Scan for the cell matching the given text and deliver its [X, Y] coordinate at center. 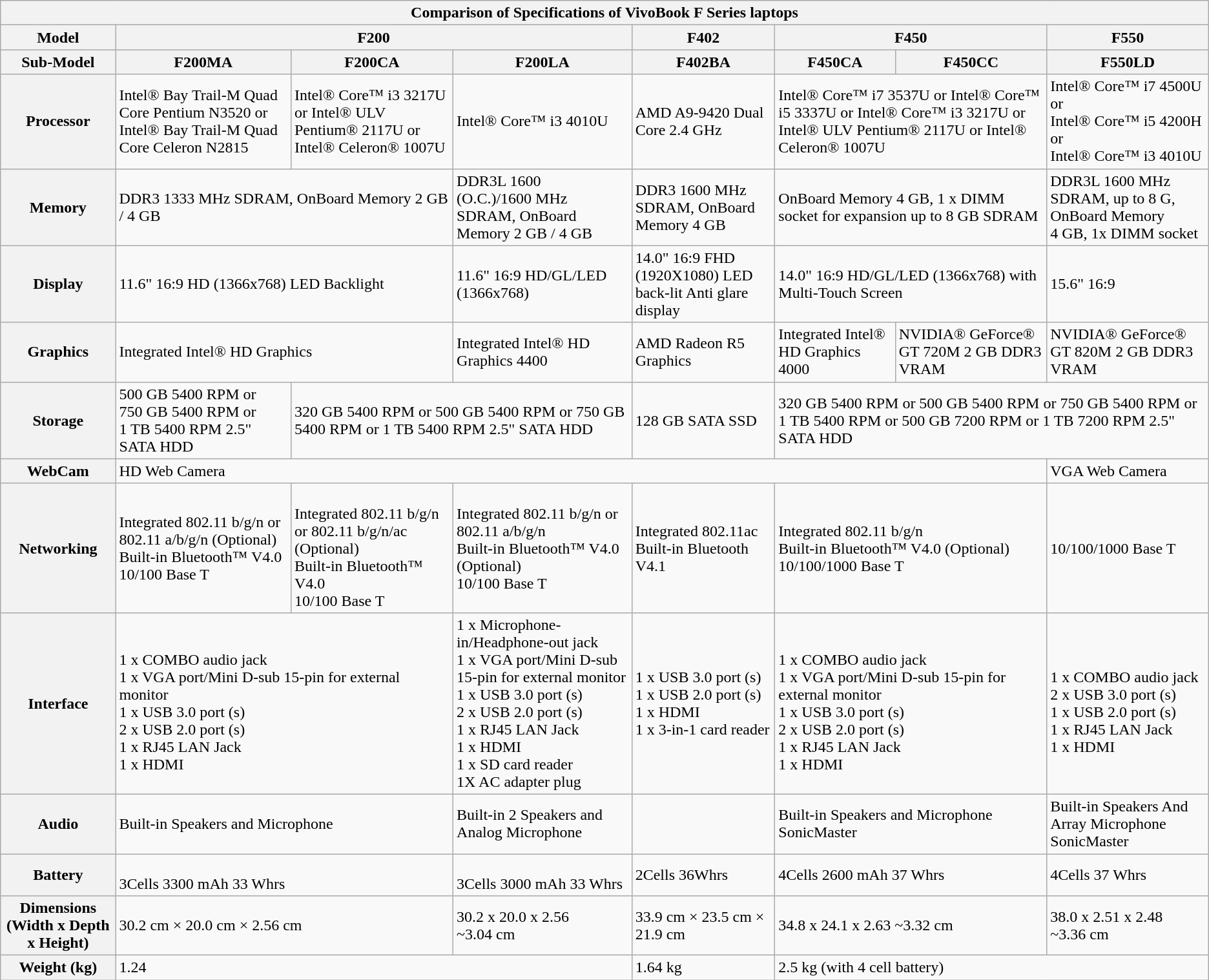
Dimensions (Width x Depth x Height) [58, 926]
4Cells 2600 mAh 37 Whrs [911, 875]
F200MA [203, 62]
2Cells 36Whrs [703, 875]
F550LD [1128, 62]
Memory [58, 207]
Built-in Speakers and Microphone [284, 824]
Intel® Bay Trail-M Quad Core Pentium N3520 or Intel® Bay Trail-M Quad Core Celeron N2815 [203, 121]
Interface [58, 703]
Built-in Speakers and MicrophoneSonicMaster [911, 824]
Graphics [58, 352]
Integrated 802.11 b/g/n or 802.11 a/b/g/nBuilt-in Bluetooth™ V4.0 (Optional)10/100 Base T [542, 548]
VGA Web Camera [1128, 471]
DDR3 1333 MHz SDRAM, OnBoard Memory 2 GB / 4 GB [284, 207]
14.0" 16:9 HD/GL/LED (1366x768) with Multi-Touch Screen [911, 284]
4Cells 37 Whrs [1128, 875]
Integrated 802.11 b/g/n or 802.11 b/g/n/ac (Optional)Built-in Bluetooth™ V4.010/100 Base T [372, 548]
Integrated Intel® HD Graphics 4000 [835, 352]
F402BA [703, 62]
Integrated 802.11 b/g/nBuilt-in Bluetooth™ V4.0 (Optional)10/100/1000 Base T [911, 548]
1 x USB 3.0 port (s)1 x USB 2.0 port (s)1 x HDMI1 x 3-in-1 card reader [703, 703]
500 GB 5400 RPM or 750 GB 5400 RPM or 1 TB 5400 RPM 2.5" SATA HDD [203, 420]
3Cells 3300 mAh 33 Whrs [284, 875]
F550 [1128, 37]
Battery [58, 875]
F402 [703, 37]
HD Web Camera [581, 471]
Integrated 802.11 b/g/n or 802.11 a/b/g/n (Optional)Built-in Bluetooth™ V4.010/100 Base T [203, 548]
Display [58, 284]
F200LA [542, 62]
Storage [58, 420]
320 GB 5400 RPM or 500 GB 5400 RPM or 750 GB 5400 RPM or 1 TB 5400 RPM or 500 GB 7200 RPM or 1 TB 7200 RPM 2.5" SATA HDD [992, 420]
Integrated 802.11acBuilt-in Bluetooth V4.1 [703, 548]
2.5 kg (with 4 cell battery) [992, 968]
11.6" 16:9 HD/GL/LED (1366x768) [542, 284]
Integrated Intel® HD Graphics 4400 [542, 352]
AMD A9-9420 Dual Core 2.4 GHz [703, 121]
DDR3L 1600 (O.C.)/1600 MHz SDRAM, OnBoard Memory 2 GB / 4 GB [542, 207]
Intel® Core™ i7 3537U or Intel® Core™ i5 3337U or Intel® Core™ i3 3217U or Intel® ULV Pentium® 2117U or Intel® Celeron® 1007U [911, 121]
Intel® Core™ i7 4500U orIntel® Core™ i5 4200H orIntel® Core™ i3 4010U [1128, 121]
Weight (kg) [58, 968]
30.2 x 20.0 x 2.56 ~3.04 cm [542, 926]
Built-in 2 Speakers and Analog Microphone [542, 824]
3Cells 3000 mAh 33 Whrs [542, 875]
F200 [373, 37]
OnBoard Memory 4 GB, 1 x DIMM socket for expansion up to 8 GB SDRAM [911, 207]
NVIDIA® GeForce® GT 720M 2 GB DDR3 VRAM [971, 352]
Processor [58, 121]
Audio [58, 824]
Intel® Core™ i3 3217U or Intel® ULV Pentium® 2117U or Intel® Celeron® 1007U [372, 121]
Intel® Core™ i3 4010U [542, 121]
Model [58, 37]
DDR3L 1600 MHz SDRAM, up to 8 G, OnBoard Memory 4 GB, 1x DIMM socket [1128, 207]
F450 [911, 37]
34.8 x 24.1 x 2.63 ~3.32 cm [911, 926]
F450CA [835, 62]
AMD Radeon R5 Graphics [703, 352]
320 GB 5400 RPM or 500 GB 5400 RPM or 750 GB 5400 RPM or 1 TB 5400 RPM 2.5" SATA HDD [461, 420]
10/100/1000 Base T [1128, 548]
128 GB SATA SSD [703, 420]
38.0 x 2.51 x 2.48 ~3.36 cm [1128, 926]
DDR3 1600 MHz SDRAM, OnBoard Memory 4 GB [703, 207]
NVIDIA® GeForce® GT 820M 2 GB DDR3 VRAM [1128, 352]
F200CA [372, 62]
30.2 cm × 20.0 cm × 2.56 cm [284, 926]
33.9 cm × 23.5 cm × 21.9 cm [703, 926]
1.24 [373, 968]
Comparison of Specifications of VivoBook F Series laptops [604, 13]
WebCam [58, 471]
Built-in Speakers And Array MicrophoneSonicMaster [1128, 824]
11.6" 16:9 HD (1366x768) LED Backlight [284, 284]
Networking [58, 548]
15.6" 16:9 [1128, 284]
Sub-Model [58, 62]
1 x COMBO audio jack2 x USB 3.0 port (s)1 x USB 2.0 port (s)1 x RJ45 LAN Jack1 x HDMI [1128, 703]
14.0" 16:9 FHD (1920X1080) LED back-lit Anti glare display [703, 284]
1.64 kg [703, 968]
Integrated Intel® HD Graphics [284, 352]
F450CC [971, 62]
